Extract the (x, y) coordinate from the center of the cell holding the provided text.  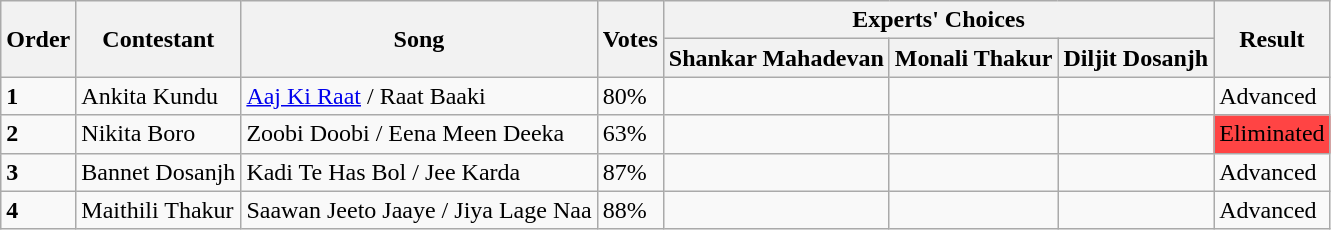
Diljit Dosanjh (1136, 58)
4 (38, 210)
Saawan Jeeto Jaaye / Jiya Lage Naa (419, 210)
Experts' Choices (938, 20)
88% (630, 210)
Maithili Thakur (158, 210)
Song (419, 39)
Votes (630, 39)
Order (38, 39)
Result (1272, 39)
87% (630, 172)
Bannet Dosanjh (158, 172)
Shankar Mahadevan (776, 58)
3 (38, 172)
63% (630, 134)
Monali Thakur (974, 58)
Kadi Te Has Bol / Jee Karda (419, 172)
Contestant (158, 39)
Zoobi Doobi / Eena Meen Deeka (419, 134)
Eliminated (1272, 134)
Nikita Boro (158, 134)
Ankita Kundu (158, 96)
80% (630, 96)
2 (38, 134)
Aaj Ki Raat / Raat Baaki (419, 96)
1 (38, 96)
